Scan for the cell matching the given text and deliver its [X, Y] coordinate at center. 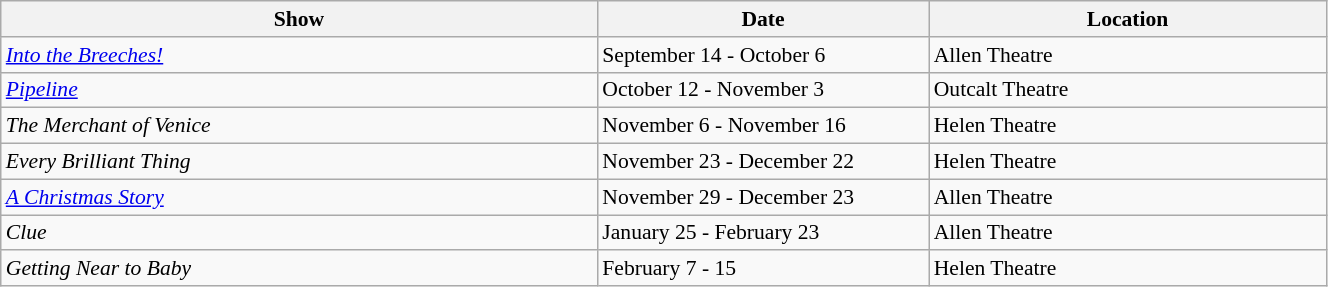
November 6 - November 16 [762, 126]
October 12 - November 3 [762, 90]
Getting Near to Baby [300, 269]
Location [1128, 19]
Clue [300, 233]
Every Brilliant Thing [300, 162]
Into the Breeches! [300, 55]
Pipeline [300, 90]
November 23 - December 22 [762, 162]
February 7 - 15 [762, 269]
Outcalt Theatre [1128, 90]
November 29 - December 23 [762, 197]
September 14 - October 6 [762, 55]
Show [300, 19]
January 25 - February 23 [762, 233]
A Christmas Story [300, 197]
Date [762, 19]
The Merchant of Venice [300, 126]
